Locate the cell with the specified text and output its [x, y] center coordinate. 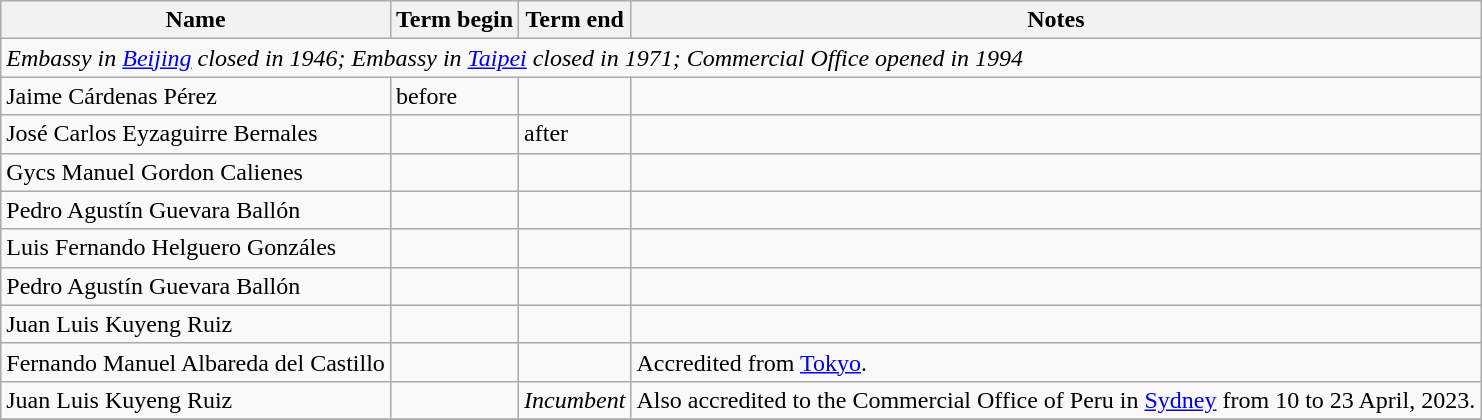
Accredited from Tokyo. [1056, 362]
Luis Fernando Helguero Gonzáles [196, 248]
before [454, 96]
Also accredited to the Commercial Office of Peru in Sydney from 10 to 23 April, 2023. [1056, 400]
Term begin [454, 20]
Fernando Manuel Albareda del Castillo [196, 362]
Term end [575, 20]
Jaime Cárdenas Pérez [196, 96]
Incumbent [575, 400]
Name [196, 20]
Gycs Manuel Gordon Calienes [196, 172]
José Carlos Eyzaguirre Bernales [196, 134]
after [575, 134]
Embassy in Beijing closed in 1946; Embassy in Taipei closed in 1971; Commercial Office opened in 1994 [741, 58]
Notes [1056, 20]
